Detect which cell encompasses the target text, then output its (X, Y) center coordinate. 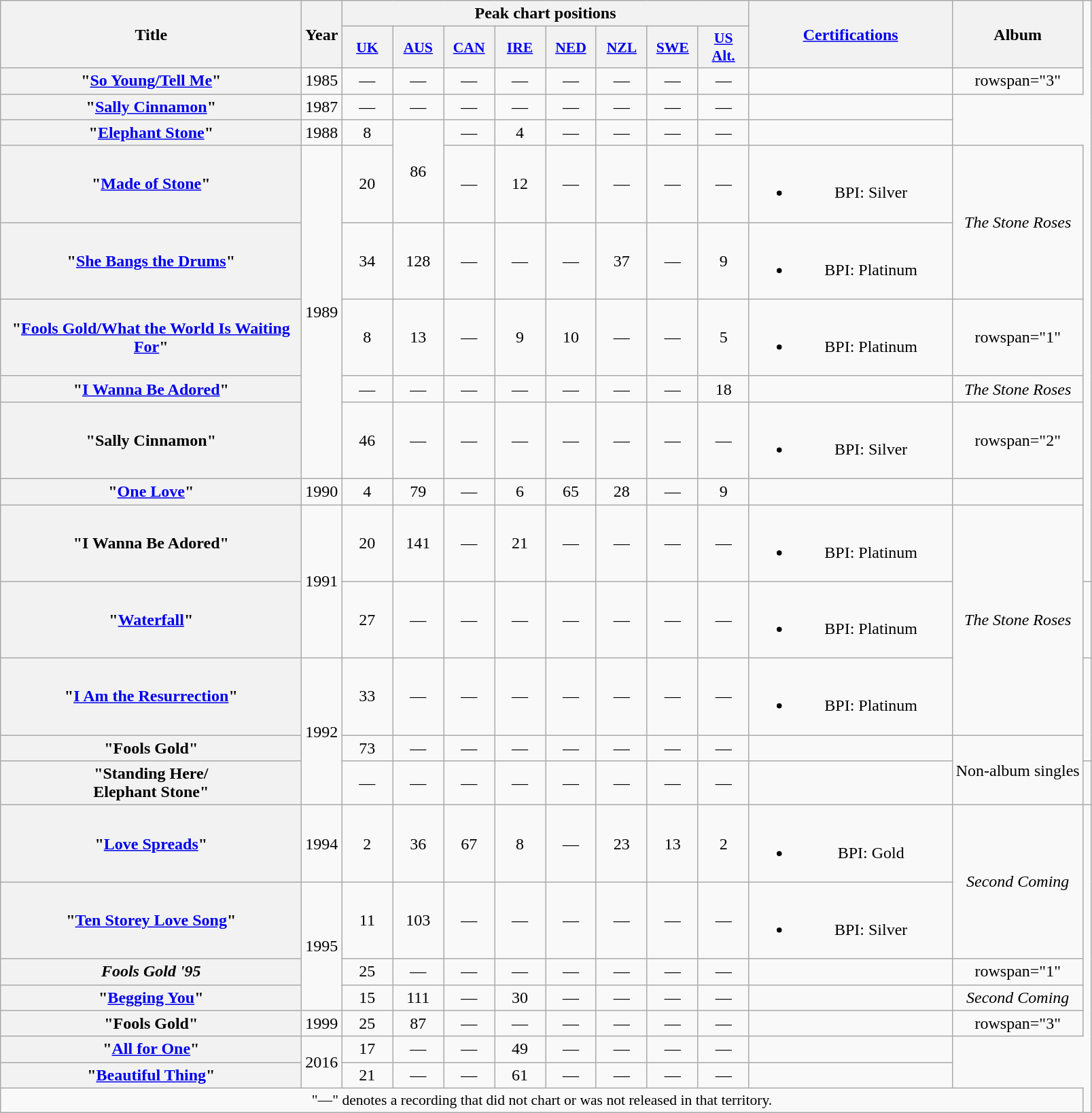
1990 (322, 491)
"Fools Gold/What the World Is Waiting For" (151, 337)
28 (621, 491)
rowspan="2" (1018, 440)
"All for One" (151, 1049)
1992 (322, 732)
86 (419, 171)
"Beautiful Thing" (151, 1075)
67 (469, 844)
1999 (322, 1023)
46 (367, 440)
1991 (322, 581)
Peak chart positions (545, 14)
73 (367, 748)
Album (1018, 34)
15 (367, 997)
"Elephant Stone" (151, 132)
UK (367, 48)
5 (723, 337)
Fools Gold '95 (151, 972)
37 (621, 261)
36 (419, 844)
10 (571, 337)
23 (621, 844)
111 (419, 997)
128 (419, 261)
Year (322, 34)
Non-album singles (1018, 771)
1994 (322, 844)
33 (367, 697)
1989 (322, 312)
1995 (322, 946)
12 (521, 183)
"Waterfall" (151, 620)
141 (419, 542)
34 (367, 261)
"Love Spreads" (151, 844)
"Made of Stone" (151, 183)
49 (521, 1049)
1987 (322, 107)
1988 (322, 132)
AUS (419, 48)
"Standing Here/Elephant Stone" (151, 783)
NED (571, 48)
"She Bangs the Drums" (151, 261)
2016 (322, 1062)
61 (521, 1075)
"—" denotes a recording that did not chart or was not released in that territory. (542, 1100)
"Begging You" (151, 997)
BPI: Gold (851, 844)
Title (151, 34)
18 (723, 389)
30 (521, 997)
103 (419, 920)
IRE (521, 48)
1985 (322, 81)
65 (571, 491)
11 (367, 920)
6 (521, 491)
Certifications (851, 34)
17 (367, 1049)
27 (367, 620)
"So Young/Tell Me" (151, 81)
"Ten Storey Love Song" (151, 920)
87 (419, 1023)
SWE (673, 48)
US Alt. (723, 48)
NZL (621, 48)
"I Am the Resurrection" (151, 697)
CAN (469, 48)
"One Love" (151, 491)
79 (419, 491)
